Extract the [x, y] coordinate from the center of the cell holding the provided text.  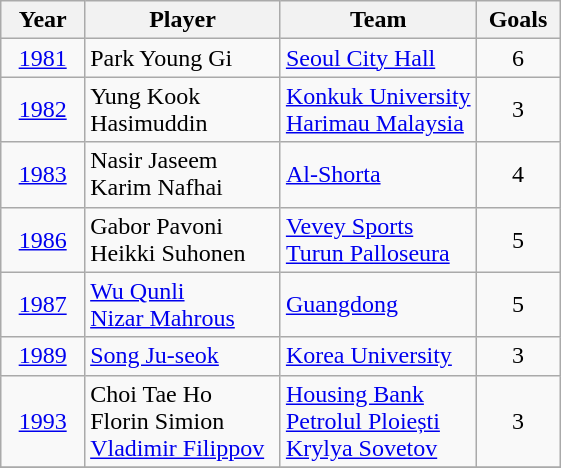
1981 [43, 58]
Wu Qunli Nizar Mahrous [183, 304]
Guangdong [378, 304]
Player [183, 20]
Goals [518, 20]
6 [518, 58]
4 [518, 174]
Park Young Gi [183, 58]
Housing Bank Petrolul Ploiești Krylya Sovetov [378, 421]
1987 [43, 304]
Gabor Pavoni Heikki Suhonen [183, 240]
Song Ju-seok [183, 356]
1986 [43, 240]
1993 [43, 421]
Year [43, 20]
1982 [43, 110]
Vevey Sports Turun Palloseura [378, 240]
Team [378, 20]
1983 [43, 174]
Konkuk University Harimau Malaysia [378, 110]
Nasir Jaseem Karim Nafhai [183, 174]
1989 [43, 356]
Al-Shorta [378, 174]
Korea University [378, 356]
Yung Kook Hasimuddin [183, 110]
Choi Tae Ho Florin Simion Vladimir Filippov [183, 421]
Seoul City Hall [378, 58]
